Return (X, Y) of the center of cell containing provided text 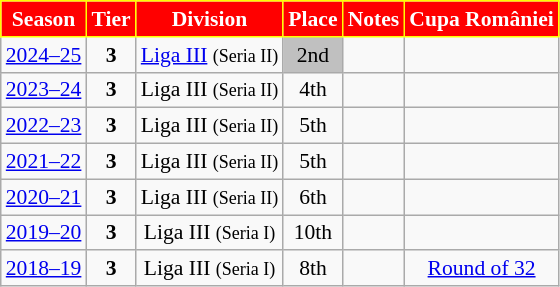
Tier (110, 19)
10th (312, 233)
Cupa României (482, 19)
2020–21 (44, 197)
Division (210, 19)
2023–24 (44, 90)
6th (312, 197)
2nd (312, 55)
Season (44, 19)
Notes (374, 19)
2018–19 (44, 269)
8th (312, 269)
2022–23 (44, 126)
2019–20 (44, 233)
Round of 32 (482, 269)
4th (312, 90)
2024–25 (44, 55)
2021–22 (44, 162)
Place (312, 19)
